Extract the (X, Y) coordinate from the center of the cell holding the provided text.  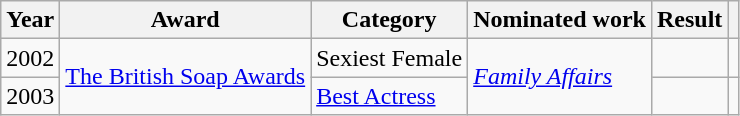
2002 (30, 58)
2003 (30, 96)
Sexiest Female (390, 58)
Award (186, 20)
Nominated work (560, 20)
Year (30, 20)
The British Soap Awards (186, 77)
Result (689, 20)
Best Actress (390, 96)
Category (390, 20)
Family Affairs (560, 77)
